From the cell containing the given text, extract its center point as (x, y) coordinate. 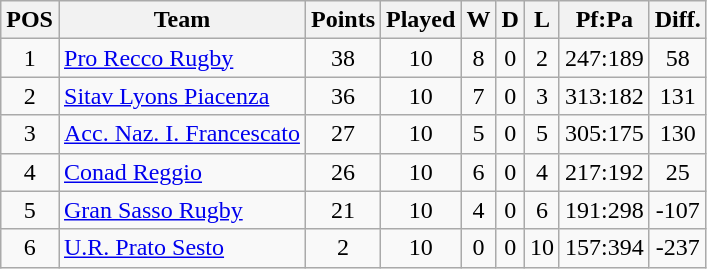
L (542, 20)
217:192 (604, 172)
Gran Sasso Rugby (182, 210)
D (510, 20)
26 (342, 172)
Acc. Naz. I. Francescato (182, 134)
Pro Recco Rugby (182, 58)
-107 (678, 210)
8 (478, 58)
36 (342, 96)
Played (421, 20)
38 (342, 58)
27 (342, 134)
25 (678, 172)
W (478, 20)
130 (678, 134)
21 (342, 210)
313:182 (604, 96)
157:394 (604, 248)
Pf:Pa (604, 20)
-237 (678, 248)
247:189 (604, 58)
Team (182, 20)
Diff. (678, 20)
191:298 (604, 210)
1 (30, 58)
POS (30, 20)
U.R. Prato Sesto (182, 248)
7 (478, 96)
Conad Reggio (182, 172)
131 (678, 96)
58 (678, 58)
Sitav Lyons Piacenza (182, 96)
305:175 (604, 134)
Points (342, 20)
